Locate the cell with the specified text and output its [X, Y] center coordinate. 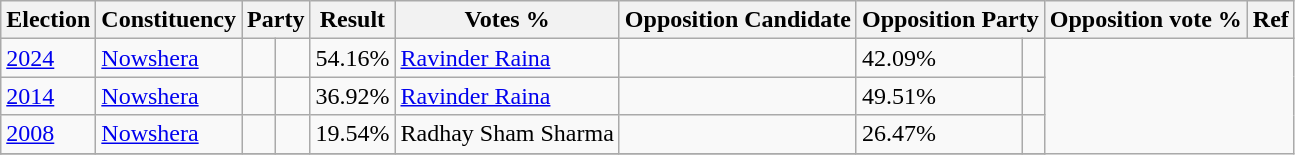
Votes % [507, 20]
Election [48, 20]
36.92% [352, 96]
54.16% [352, 58]
2008 [48, 134]
Ref [1270, 20]
Opposition vote % [1146, 20]
2014 [48, 96]
19.54% [352, 134]
2024 [48, 58]
Radhay Sham Sharma [507, 134]
Constituency [169, 20]
Opposition Candidate [738, 20]
Opposition Party [950, 20]
Result [352, 20]
26.47% [939, 134]
49.51% [939, 96]
Party [276, 20]
42.09% [939, 58]
